Extract the [x, y] coordinate from the center of the cell holding the provided text.  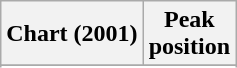
Peakposition [189, 34]
Chart (2001) [72, 34]
